Return the (x, y) coordinate for the center point of the cell that contains the specified text.  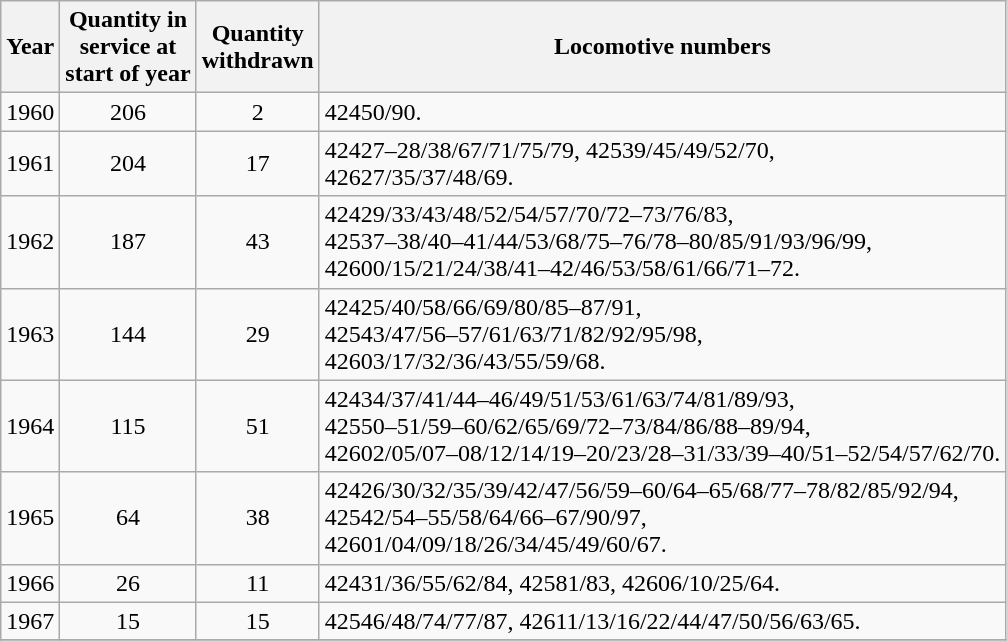
1962 (30, 242)
115 (128, 426)
Locomotive numbers (662, 47)
1966 (30, 583)
42425/40/58/66/69/80/85–87/91,42543/47/56–57/61/63/71/82/92/95/98,42603/17/32/36/43/55/59/68. (662, 334)
187 (128, 242)
1963 (30, 334)
17 (258, 164)
26 (128, 583)
11 (258, 583)
64 (128, 518)
29 (258, 334)
Quantity inservice atstart of year (128, 47)
Quantitywithdrawn (258, 47)
51 (258, 426)
38 (258, 518)
1960 (30, 112)
1967 (30, 621)
1965 (30, 518)
42429/33/43/48/52/54/57/70/72–73/76/83,42537–38/40–41/44/53/68/75–76/78–80/85/91/93/96/99,42600/15/21/24/38/41–42/46/53/58/61/66/71–72. (662, 242)
206 (128, 112)
42431/36/55/62/84, 42581/83, 42606/10/25/64. (662, 583)
144 (128, 334)
1964 (30, 426)
42426/30/32/35/39/42/47/56/59–60/64–65/68/77–78/82/85/92/94,42542/54–55/58/64/66–67/90/97,42601/04/09/18/26/34/45/49/60/67. (662, 518)
1961 (30, 164)
42450/90. (662, 112)
Year (30, 47)
42427–28/38/67/71/75/79, 42539/45/49/52/70,42627/35/37/48/69. (662, 164)
2 (258, 112)
204 (128, 164)
42546/48/74/77/87, 42611/13/16/22/44/47/50/56/63/65. (662, 621)
43 (258, 242)
